From the cell containing the given text, extract its center point as [x, y] coordinate. 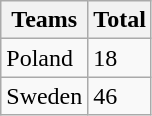
Sweden [44, 96]
46 [120, 96]
Total [120, 20]
18 [120, 58]
Teams [44, 20]
Poland [44, 58]
